Identify which cell holds the provided text, then report its (X, Y) central coordinate. 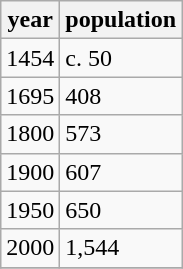
2000 (30, 248)
607 (121, 172)
1,544 (121, 248)
573 (121, 134)
population (121, 20)
1454 (30, 58)
408 (121, 96)
650 (121, 210)
1950 (30, 210)
1800 (30, 134)
year (30, 20)
c. 50 (121, 58)
1900 (30, 172)
1695 (30, 96)
